Output the [x, y] coordinate of the center of the cell containing the given text.  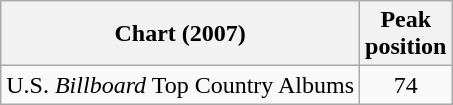
Peakposition [406, 34]
U.S. Billboard Top Country Albums [180, 85]
74 [406, 85]
Chart (2007) [180, 34]
